From the cell containing the given text, extract its center point as (x, y) coordinate. 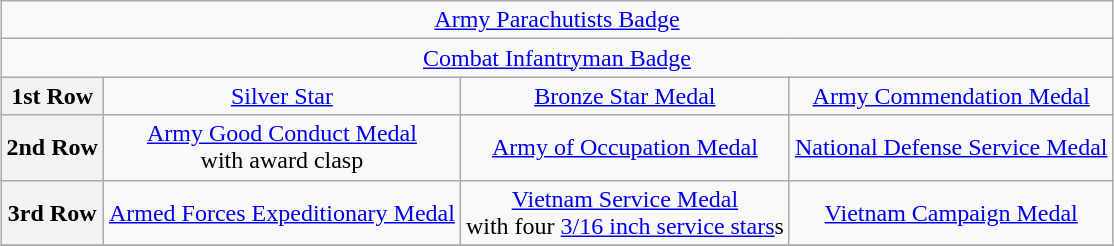
1st Row (52, 96)
National Defense Service Medal (951, 148)
Army of Occupation Medal (624, 148)
2nd Row (52, 148)
Vietnam Campaign Medal (951, 212)
Army Commendation Medal (951, 96)
Silver Star (282, 96)
Combat Infantryman Badge (557, 58)
3rd Row (52, 212)
Vietnam Service Medal with four 3/16 inch service starss (624, 212)
Army Good Conduct Medal with award clasp (282, 148)
Armed Forces Expeditionary Medal (282, 212)
Army Parachutists Badge (557, 20)
Bronze Star Medal (624, 96)
